Pinpoint the cell where the given text exists, returning its (X, Y) midpoint coordinate. 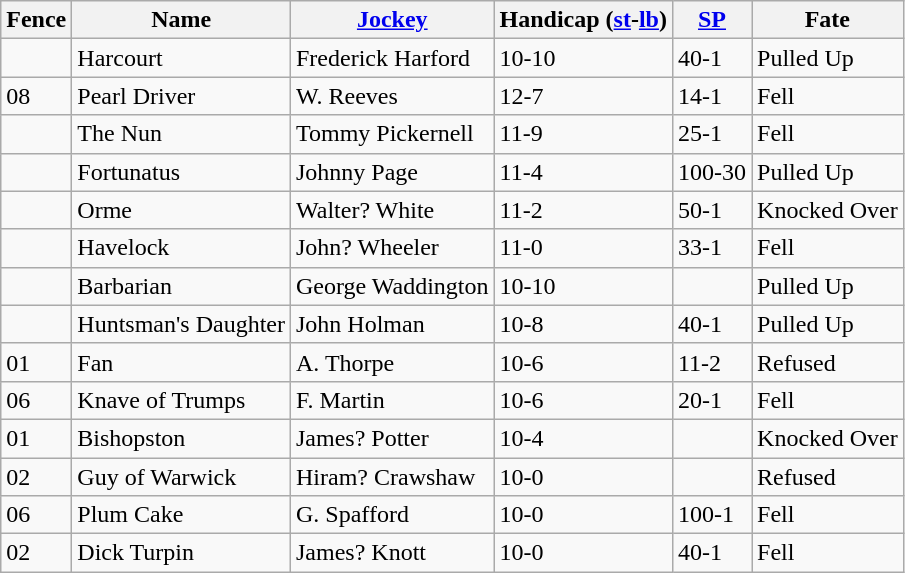
Tommy Pickernell (392, 134)
Havelock (182, 248)
SP (712, 20)
Pearl Driver (182, 96)
The Nun (182, 134)
Fence (36, 20)
Name (182, 20)
Knave of Trumps (182, 400)
W. Reeves (392, 96)
10-4 (583, 438)
Guy of Warwick (182, 477)
25-1 (712, 134)
10-8 (583, 324)
100-1 (712, 515)
Jockey (392, 20)
G. Spafford (392, 515)
Barbarian (182, 286)
Fate (828, 20)
100-30 (712, 172)
Handicap (st-lb) (583, 20)
John? Wheeler (392, 248)
A. Thorpe (392, 362)
James? Potter (392, 438)
14-1 (712, 96)
08 (36, 96)
James? Knott (392, 553)
Plum Cake (182, 515)
11-4 (583, 172)
Bishopston (182, 438)
Huntsman's Daughter (182, 324)
Frederick Harford (392, 58)
11-9 (583, 134)
33-1 (712, 248)
11-0 (583, 248)
12-7 (583, 96)
George Waddington (392, 286)
Fortunatus (182, 172)
Orme (182, 210)
20-1 (712, 400)
Hiram? Crawshaw (392, 477)
Dick Turpin (182, 553)
John Holman (392, 324)
Fan (182, 362)
50-1 (712, 210)
Harcourt (182, 58)
Johnny Page (392, 172)
F. Martin (392, 400)
Walter? White (392, 210)
